Detect which cell encompasses the target text, then output its [X, Y] center coordinate. 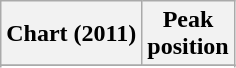
Chart (2011) [72, 34]
Peak position [188, 34]
